Pinpoint the cell where the given text exists, returning its (x, y) midpoint coordinate. 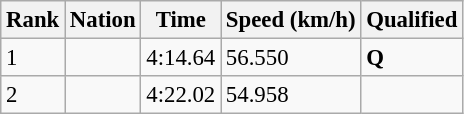
1 (33, 58)
Q (412, 58)
54.958 (291, 95)
2 (33, 95)
56.550 (291, 58)
Time (181, 20)
Nation (103, 20)
4:14.64 (181, 58)
Rank (33, 20)
Qualified (412, 20)
Speed (km/h) (291, 20)
4:22.02 (181, 95)
